Capture the cell that displays the provided text and extract its [x, y] central coordinate. 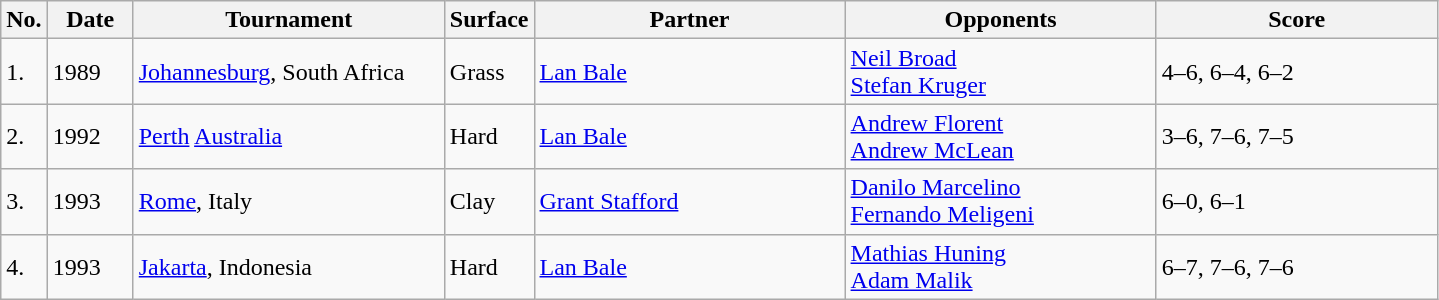
Perth Australia [288, 136]
Rome, Italy [288, 202]
Grass [489, 72]
4. [24, 266]
Jakarta, Indonesia [288, 266]
Tournament [288, 20]
1989 [90, 72]
Grant Stafford [690, 202]
Neil Broad Stefan Kruger [1000, 72]
3–6, 7–6, 7–5 [1296, 136]
Clay [489, 202]
Mathias Huning Adam Malik [1000, 266]
4–6, 6–4, 6–2 [1296, 72]
Andrew Florent Andrew McLean [1000, 136]
Opponents [1000, 20]
1. [24, 72]
No. [24, 20]
Surface [489, 20]
Johannesburg, South Africa [288, 72]
Partner [690, 20]
Danilo Marcelino Fernando Meligeni [1000, 202]
2. [24, 136]
Date [90, 20]
6–7, 7–6, 7–6 [1296, 266]
6–0, 6–1 [1296, 202]
Score [1296, 20]
3. [24, 202]
1992 [90, 136]
